Find where the given text appears and provide that cell's center as [X, Y] coordinate. 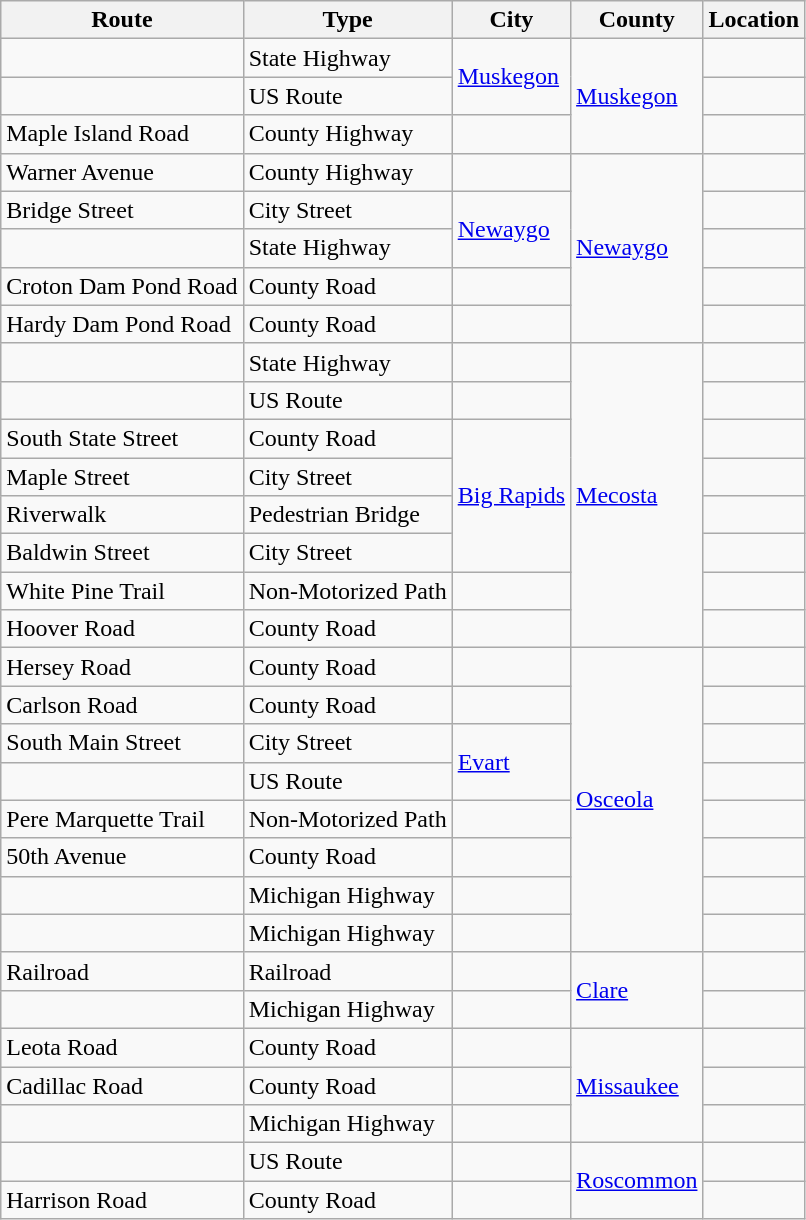
White Pine Trail [122, 591]
Pere Marquette Trail [122, 819]
Big Rapids [511, 495]
Carlson Road [122, 705]
Maple Street [122, 477]
Type [348, 20]
Location [754, 20]
Osceola [637, 800]
County [637, 20]
50th Avenue [122, 857]
Hersey Road [122, 667]
Missaukee [637, 1085]
Warner Avenue [122, 172]
Leota Road [122, 1047]
Mecosta [637, 495]
Clare [637, 990]
Hardy Dam Pond Road [122, 324]
Bridge Street [122, 210]
South State Street [122, 438]
Cadillac Road [122, 1085]
Maple Island Road [122, 134]
Evart [511, 762]
South Main Street [122, 743]
Baldwin Street [122, 553]
Croton Dam Pond Road [122, 286]
Pedestrian Bridge [348, 515]
Roscommon [637, 1181]
Riverwalk [122, 515]
City [511, 20]
Harrison Road [122, 1200]
Hoover Road [122, 629]
Route [122, 20]
